Determine the (X, Y) coordinate at the center of the cell enclosing the given text.  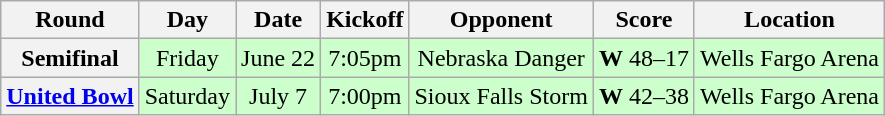
Location (789, 20)
Score (644, 20)
Round (70, 20)
Friday (187, 58)
Sioux Falls Storm (501, 96)
Date (278, 20)
Nebraska Danger (501, 58)
Semifinal (70, 58)
Kickoff (365, 20)
Opponent (501, 20)
July 7 (278, 96)
7:05pm (365, 58)
June 22 (278, 58)
7:00pm (365, 96)
W 48–17 (644, 58)
W 42–38 (644, 96)
Day (187, 20)
Saturday (187, 96)
United Bowl (70, 96)
